Detect which cell encompasses the target text, then output its [X, Y] center coordinate. 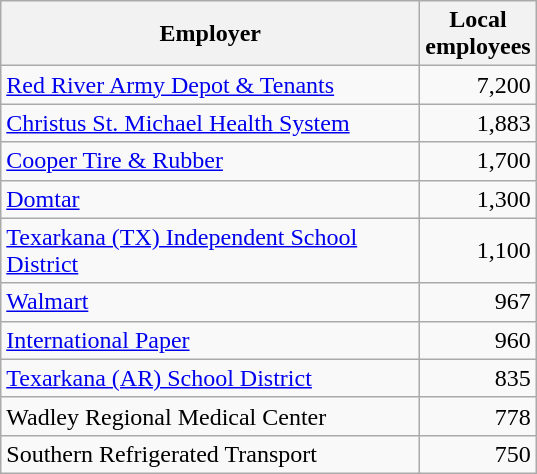
778 [478, 416]
1,300 [478, 199]
Southern Refrigerated Transport [210, 454]
Texarkana (AR) School District [210, 378]
1,100 [478, 250]
967 [478, 302]
Cooper Tire & Rubber [210, 161]
Employer [210, 34]
Walmart [210, 302]
Red River Army Depot & Tenants [210, 85]
International Paper [210, 340]
835 [478, 378]
1,883 [478, 123]
Wadley Regional Medical Center [210, 416]
Domtar [210, 199]
Christus St. Michael Health System [210, 123]
750 [478, 454]
1,700 [478, 161]
960 [478, 340]
7,200 [478, 85]
Texarkana (TX) Independent School District [210, 250]
Local employees [478, 34]
